Extract the [X, Y] coordinate from the center of the cell holding the provided text.  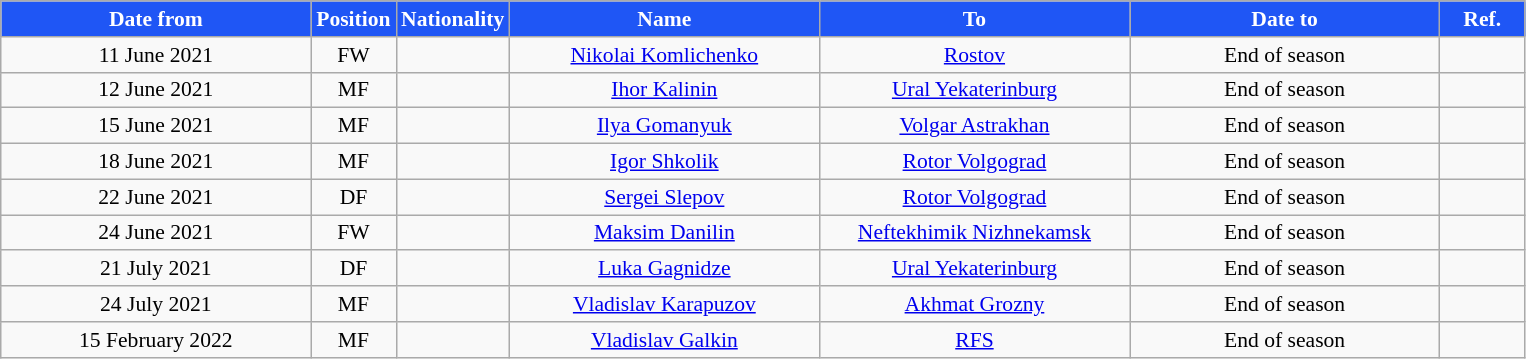
Ilya Gomanyuk [664, 126]
12 June 2021 [156, 90]
Volgar Astrakhan [974, 126]
Rostov [974, 55]
18 June 2021 [156, 162]
Date to [1285, 19]
Akhmat Grozny [974, 304]
Sergei Slepov [664, 197]
Ihor Kalinin [664, 90]
Luka Gagnidze [664, 269]
RFS [974, 340]
Name [664, 19]
24 July 2021 [156, 304]
Ref. [1482, 19]
To [974, 19]
24 June 2021 [156, 233]
Igor Shkolik [664, 162]
Vladislav Galkin [664, 340]
11 June 2021 [156, 55]
Maksim Danilin [664, 233]
22 June 2021 [156, 197]
21 July 2021 [156, 269]
Date from [156, 19]
15 February 2022 [156, 340]
Nikolai Komlichenko [664, 55]
Position [354, 19]
Nationality [452, 19]
Vladislav Karapuzov [664, 304]
Neftekhimik Nizhnekamsk [974, 233]
15 June 2021 [156, 126]
